Capture the cell that displays the provided text and extract its (x, y) central coordinate. 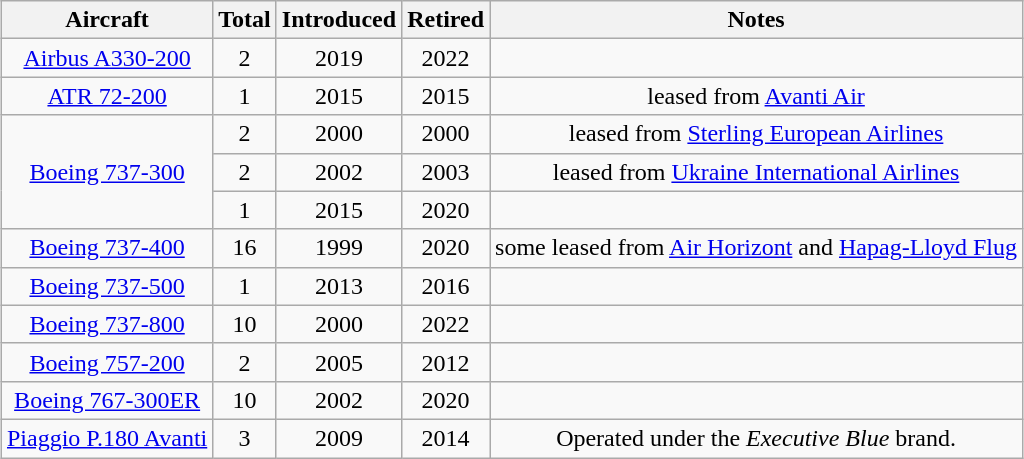
2016 (446, 286)
2012 (446, 362)
2009 (338, 438)
Boeing 737-300 (106, 172)
Aircraft (106, 20)
2019 (338, 58)
2003 (446, 172)
Introduced (338, 20)
leased from Avanti Air (756, 96)
Operated under the Executive Blue brand. (756, 438)
2005 (338, 362)
Boeing 757-200 (106, 362)
3 (245, 438)
leased from Ukraine International Airlines (756, 172)
Boeing 737-500 (106, 286)
2014 (446, 438)
2013 (338, 286)
16 (245, 248)
Boeing 737-800 (106, 324)
some leased from Air Horizont and Hapag-Lloyd Flug (756, 248)
Boeing 767-300ER (106, 400)
Boeing 737-400 (106, 248)
ATR 72-200 (106, 96)
Total (245, 20)
Notes (756, 20)
Retired (446, 20)
Airbus A330-200 (106, 58)
1999 (338, 248)
Piaggio P.180 Avanti (106, 438)
leased from Sterling European Airlines (756, 134)
